Return (x, y) of the center of cell containing provided text 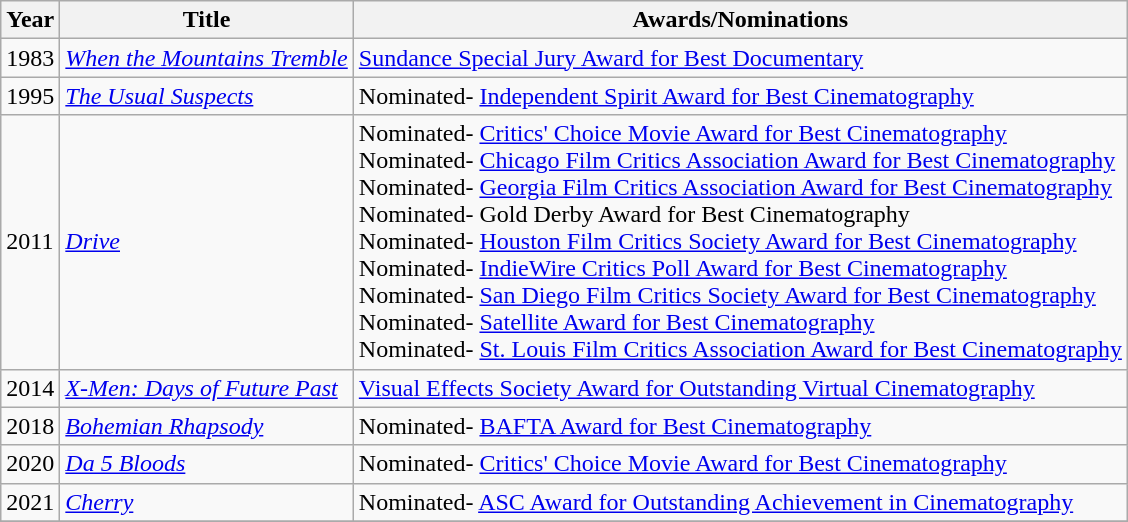
When the Mountains Tremble (206, 58)
Awards/Nominations (740, 20)
Cherry (206, 502)
1983 (30, 58)
2021 (30, 502)
Year (30, 20)
2020 (30, 464)
1995 (30, 96)
Title (206, 20)
Nominated- BAFTA Award for Best Cinematography (740, 426)
The Usual Suspects (206, 96)
2018 (30, 426)
Sundance Special Jury Award for Best Documentary (740, 58)
Bohemian Rhapsody (206, 426)
2014 (30, 388)
Da 5 Bloods (206, 464)
Nominated- Critics' Choice Movie Award for Best Cinematography (740, 464)
X-Men: Days of Future Past (206, 388)
Visual Effects Society Award for Outstanding Virtual Cinematography (740, 388)
Nominated- Independent Spirit Award for Best Cinematography (740, 96)
2011 (30, 242)
Drive (206, 242)
Nominated- ASC Award for Outstanding Achievement in Cinematography (740, 502)
